Capture the cell that displays the provided text and extract its (X, Y) central coordinate. 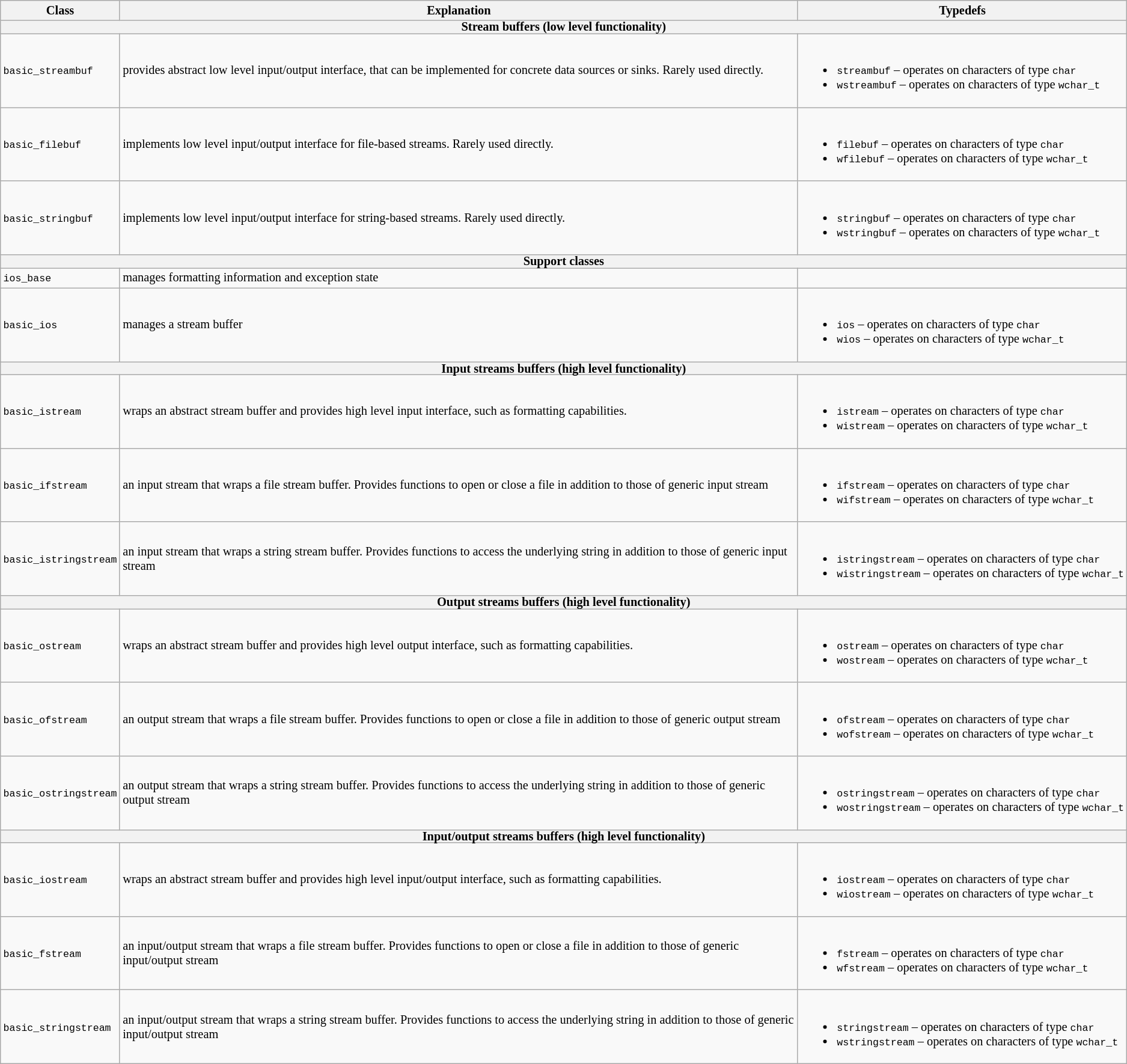
Typedefs (962, 10)
stringbuf – operates on characters of type charwstringbuf – operates on characters of type wchar_t (962, 218)
stringstream – operates on characters of type charwstringstream – operates on characters of type wchar_t (962, 1026)
iostream – operates on characters of type charwiostream – operates on characters of type wchar_t (962, 879)
Support classes (564, 261)
Explanation (459, 10)
wraps an abstract stream buffer and provides high level input/output interface, such as formatting capabilities. (459, 879)
Class (60, 10)
ios – operates on characters of type charwios – operates on characters of type wchar_t (962, 325)
basic_ostream (60, 645)
istream – operates on characters of type charwistream – operates on characters of type wchar_t (962, 411)
fstream – operates on characters of type charwfstream – operates on characters of type wchar_t (962, 953)
an output stream that wraps a string stream buffer. Provides functions to access the underlying string in addition to those of generic output stream (459, 792)
basic_istringstream (60, 558)
basic_stringbuf (60, 218)
implements low level input/output interface for file-based streams. Rarely used directly. (459, 144)
basic_ios (60, 325)
basic_stringstream (60, 1026)
ofstream – operates on characters of type charwofstream – operates on characters of type wchar_t (962, 719)
Output streams buffers (high level functionality) (564, 602)
istringstream – operates on characters of type charwistringstream – operates on characters of type wchar_t (962, 558)
basic_ofstream (60, 719)
basic_ifstream (60, 485)
basic_istream (60, 411)
basic_fstream (60, 953)
basic_streambuf (60, 70)
ostream – operates on characters of type charwostream – operates on characters of type wchar_t (962, 645)
wraps an abstract stream buffer and provides high level input interface, such as formatting capabilities. (459, 411)
implements low level input/output interface for string-based streams. Rarely used directly. (459, 218)
Input/output streams buffers (high level functionality) (564, 836)
manages a stream buffer (459, 325)
basic_filebuf (60, 144)
an output stream that wraps a file stream buffer. Provides functions to open or close a file in addition to those of generic output stream (459, 719)
ios_base (60, 278)
basic_iostream (60, 879)
wraps an abstract stream buffer and provides high level output interface, such as formatting capabilities. (459, 645)
streambuf – operates on characters of type charwstreambuf – operates on characters of type wchar_t (962, 70)
an input stream that wraps a string stream buffer. Provides functions to access the underlying string in addition to those of generic input stream (459, 558)
ifstream – operates on characters of type charwifstream – operates on characters of type wchar_t (962, 485)
ostringstream – operates on characters of type charwostringstream – operates on characters of type wchar_t (962, 792)
filebuf – operates on characters of type charwfilebuf – operates on characters of type wchar_t (962, 144)
Input streams buffers (high level functionality) (564, 368)
provides abstract low level input/output interface, that can be implemented for concrete data sources or sinks. Rarely used directly. (459, 70)
an input stream that wraps a file stream buffer. Provides functions to open or close a file in addition to those of generic input stream (459, 485)
manages formatting information and exception state (459, 278)
basic_ostringstream (60, 792)
Stream buffers (low level functionality) (564, 27)
